Capture the cell that displays the provided text and extract its (X, Y) central coordinate. 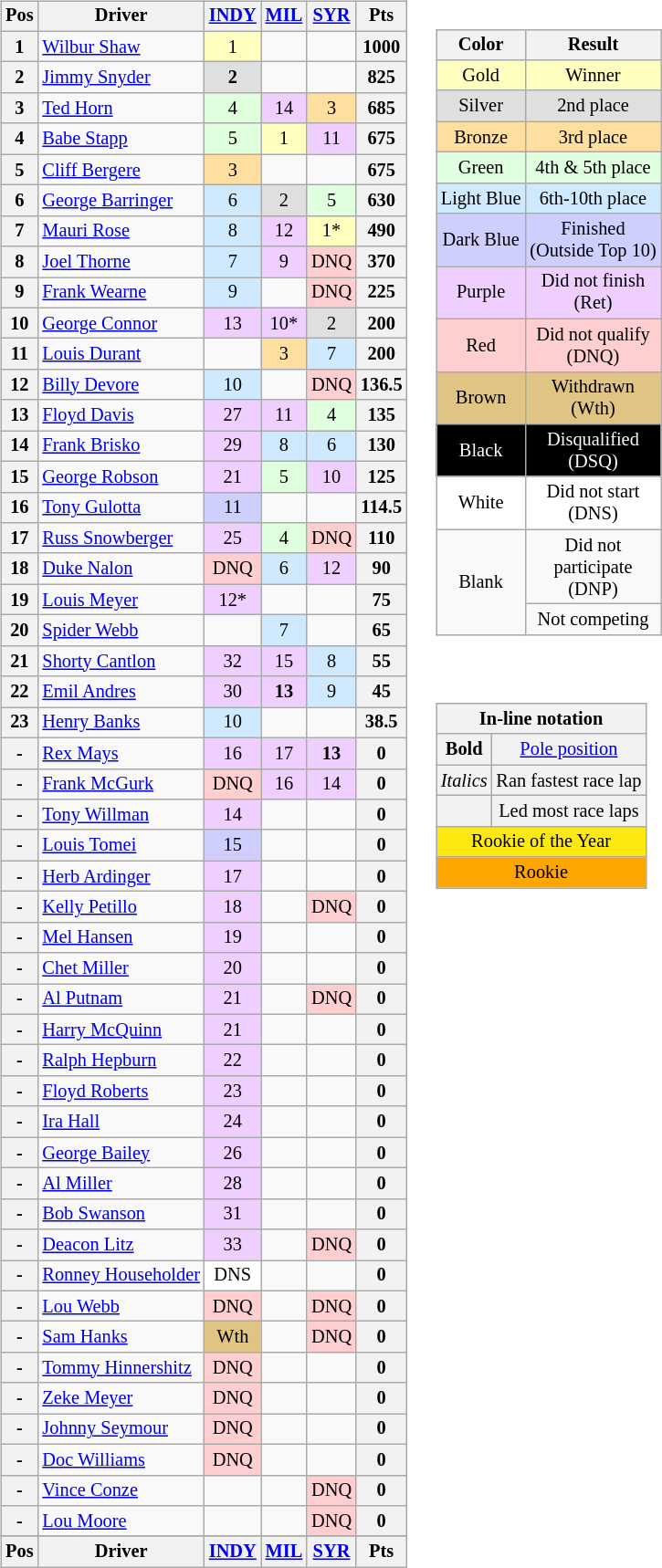
Color (480, 45)
30 (233, 692)
1000 (382, 47)
110 (382, 538)
75 (382, 600)
Al Miller (121, 1184)
Rookie of the Year (541, 841)
Harry McQuinn (121, 1030)
Winner (593, 76)
Duke Nalon (121, 569)
George Barringer (121, 201)
45 (382, 692)
28 (233, 1184)
Al Putnam (121, 999)
10* (284, 323)
135 (382, 415)
Did not qualify(DNQ) (593, 345)
Shorty Cantlon (121, 661)
130 (382, 446)
DNS (233, 1276)
65 (382, 631)
Bold (464, 749)
Ralph Hepburn (121, 1061)
27 (233, 415)
4th & 5th place (593, 168)
Floyd Roberts (121, 1092)
Mauri Rose (121, 231)
Gold (480, 76)
31 (233, 1214)
Disqualified(DSQ) (593, 451)
Louis Tomei (121, 845)
370 (382, 262)
32 (233, 661)
Ira Hall (121, 1122)
1* (331, 231)
Billy Devore (121, 385)
55 (382, 661)
Silver (480, 106)
Bob Swanson (121, 1214)
Red (480, 345)
Wilbur Shaw (121, 47)
114.5 (382, 507)
Not competing (593, 620)
Did not finish(Ret) (593, 293)
Chet Miller (121, 968)
Did notparticipate(DNP) (593, 567)
Tony Willman (121, 815)
2nd place (593, 106)
136.5 (382, 385)
Louis Meyer (121, 600)
Ran fastest race lap (570, 780)
6th-10th place (593, 198)
Emil Andres (121, 692)
Lou Webb (121, 1306)
38.5 (382, 723)
Led most race laps (570, 811)
125 (382, 476)
George Robson (121, 476)
George Bailey (121, 1153)
White (480, 503)
Cliff Bergere (121, 170)
3rd place (593, 137)
Wth (233, 1337)
685 (382, 109)
Purple (480, 293)
Mel Hansen (121, 937)
Rookie (541, 873)
Vince Conze (121, 1490)
26 (233, 1153)
90 (382, 569)
Black (480, 451)
825 (382, 78)
Frank Brisko (121, 446)
Blank (480, 582)
24 (233, 1122)
29 (233, 446)
Result (593, 45)
Babe Stapp (121, 139)
Doc Williams (121, 1459)
Floyd Davis (121, 415)
Ted Horn (121, 109)
Ronney Householder (121, 1276)
25 (233, 538)
Finished(Outside Top 10) (593, 240)
Frank Wearne (121, 293)
Deacon Litz (121, 1245)
12* (233, 600)
Lou Moore (121, 1521)
Italics (464, 780)
Green (480, 168)
Jimmy Snyder (121, 78)
Light Blue (480, 198)
Frank McGurk (121, 784)
In-line notation (541, 719)
Johnny Seymour (121, 1429)
Brown (480, 398)
Spider Webb (121, 631)
Russ Snowberger (121, 538)
Louis Durant (121, 354)
490 (382, 231)
33 (233, 1245)
Bronze (480, 137)
Herb Ardinger (121, 876)
630 (382, 201)
Henry Banks (121, 723)
George Connor (121, 323)
225 (382, 293)
Pole position (570, 749)
Did not start(DNS) (593, 503)
Tommy Hinnershitz (121, 1368)
Joel Thorne (121, 262)
Kelly Petillo (121, 907)
Zeke Meyer (121, 1398)
Rex Mays (121, 753)
Dark Blue (480, 240)
Withdrawn(Wth) (593, 398)
Sam Hanks (121, 1337)
Tony Gulotta (121, 507)
